For the text-containing cell, return its midpoint in [X, Y] coordinate format. 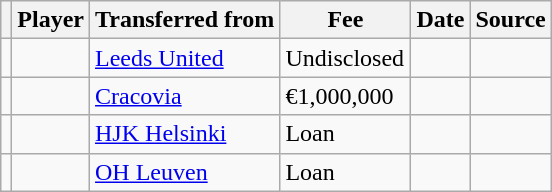
Fee [346, 20]
Source [510, 20]
€1,000,000 [346, 96]
Undisclosed [346, 58]
Transferred from [185, 20]
HJK Helsinki [185, 134]
Player [51, 20]
OH Leuven [185, 172]
Leeds United [185, 58]
Date [440, 20]
Cracovia [185, 96]
